Scan for the cell matching the given text and deliver its [x, y] coordinate at center. 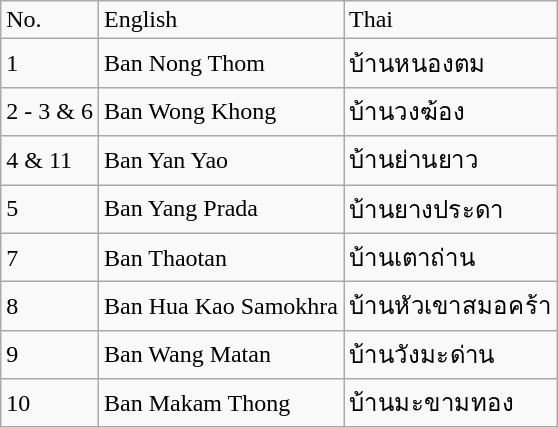
4 & 11 [50, 160]
2 - 3 & 6 [50, 112]
บ้านหัวเขาสมอคร้า [451, 306]
Ban Wong Khong [220, 112]
บ้านหนองตม [451, 64]
บ้านยางประดา [451, 208]
บ้านมะขามทอง [451, 404]
บ้านเตาถ่าน [451, 258]
Ban Yang Prada [220, 208]
Ban Makam Thong [220, 404]
Ban Thaotan [220, 258]
No. [50, 20]
5 [50, 208]
English [220, 20]
1 [50, 64]
Ban Wang Matan [220, 354]
Ban Nong Thom [220, 64]
10 [50, 404]
บ้านย่านยาว [451, 160]
9 [50, 354]
บ้านวังมะด่าน [451, 354]
8 [50, 306]
Thai [451, 20]
บ้านวงฆ้อง [451, 112]
7 [50, 258]
Ban Yan Yao [220, 160]
Ban Hua Kao Samokhra [220, 306]
